Detect which cell encompasses the target text, then output its (X, Y) center coordinate. 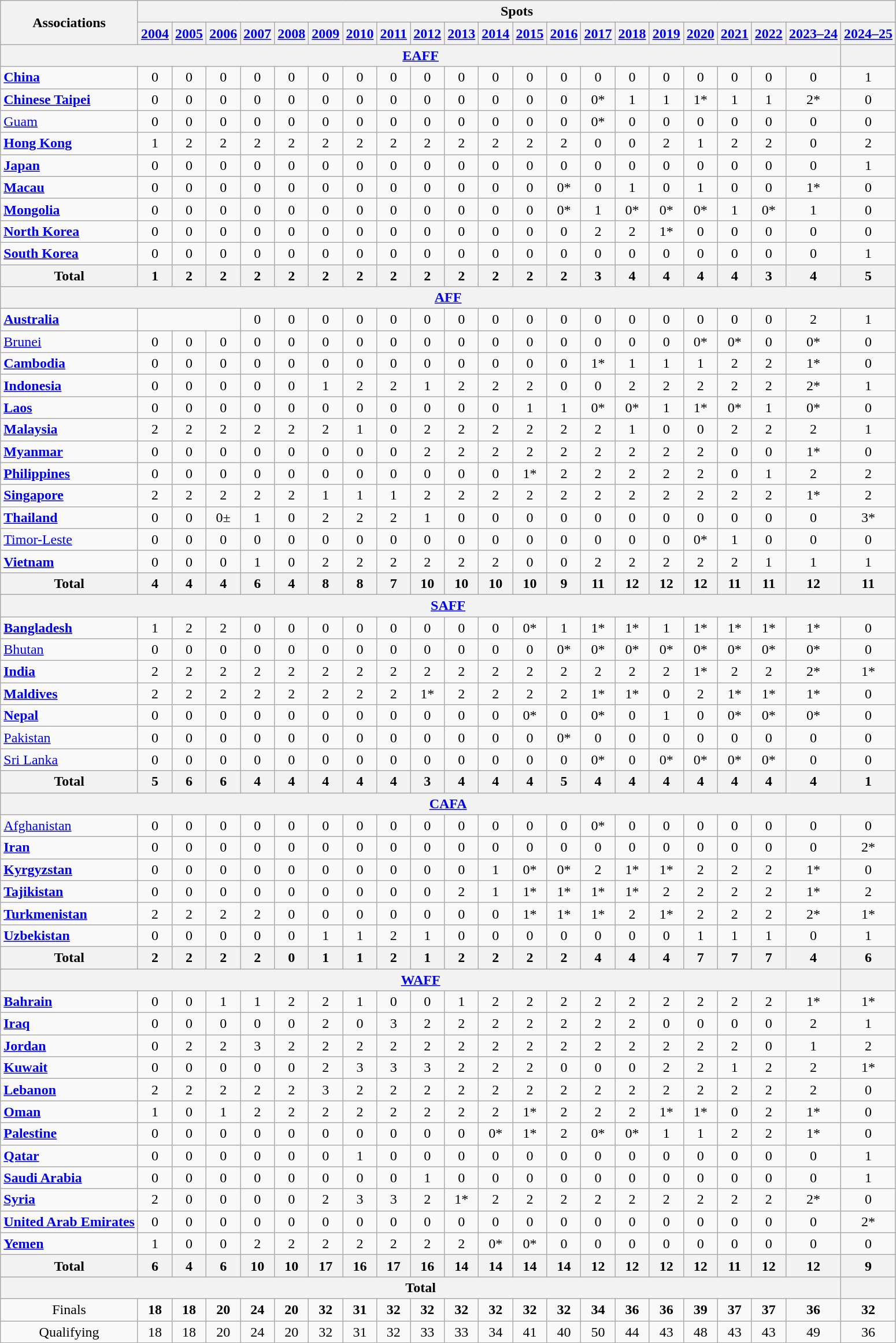
Guam (69, 121)
CAFA (449, 804)
Bahrain (69, 1002)
Iraq (69, 1024)
Macau (69, 187)
2024–25 (868, 34)
Kuwait (69, 1068)
2022 (769, 34)
Indonesia (69, 386)
Pakistan (69, 738)
2004 (155, 34)
Brunei (69, 342)
China (69, 77)
Maldives (69, 694)
Yemen (69, 1244)
2008 (291, 34)
Philippines (69, 473)
40 (564, 1331)
Singapore (69, 495)
South Korea (69, 253)
Iran (69, 848)
50 (598, 1331)
2019 (666, 34)
Tajikistan (69, 891)
Mongolia (69, 209)
Myanmar (69, 452)
Afghanistan (69, 826)
Uzbekistan (69, 935)
2005 (190, 34)
Syria (69, 1200)
2014 (496, 34)
48 (701, 1331)
Thailand (69, 517)
Qatar (69, 1156)
2018 (632, 34)
41 (530, 1331)
Associations (69, 23)
Chinese Taipei (69, 99)
SAFF (449, 605)
Qualifying (69, 1331)
Lebanon (69, 1090)
Timor-Leste (69, 539)
India (69, 672)
2016 (564, 34)
2017 (598, 34)
2007 (258, 34)
North Korea (69, 231)
WAFF (421, 980)
2023–24 (813, 34)
Malaysia (69, 430)
Palestine (69, 1134)
2006 (223, 34)
Oman (69, 1112)
2013 (461, 34)
Saudi Arabia (69, 1178)
Hong Kong (69, 143)
2010 (360, 34)
Turkmenistan (69, 913)
49 (813, 1331)
Jordan (69, 1046)
Spots (517, 12)
2021 (734, 34)
Finals (69, 1309)
Bhutan (69, 650)
2011 (394, 34)
EAFF (421, 56)
2015 (530, 34)
Kyrgyzstan (69, 870)
Cambodia (69, 364)
2020 (701, 34)
AFF (449, 298)
2009 (326, 34)
United Arab Emirates (69, 1222)
Laos (69, 408)
Australia (69, 320)
2012 (428, 34)
39 (701, 1309)
Bangladesh (69, 627)
44 (632, 1331)
0± (223, 517)
Japan (69, 165)
Nepal (69, 716)
Vietnam (69, 561)
3* (868, 517)
Sri Lanka (69, 760)
